Return (x, y) of the center of cell containing provided text 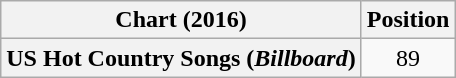
Position (408, 20)
Chart (2016) (181, 20)
89 (408, 58)
US Hot Country Songs (Billboard) (181, 58)
